Detect which cell encompasses the target text, then output its [x, y] center coordinate. 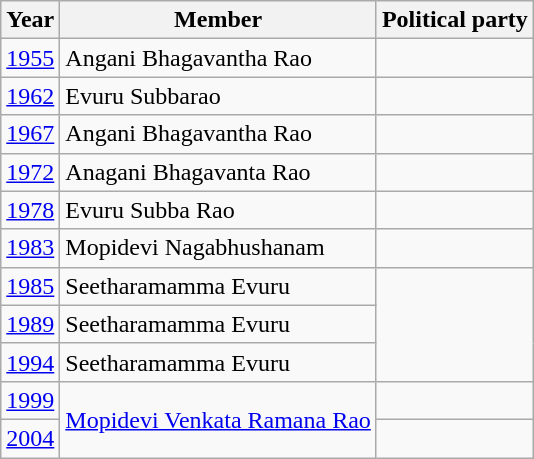
2004 [30, 438]
1978 [30, 210]
1985 [30, 286]
1994 [30, 362]
1967 [30, 134]
Evuru Subbarao [218, 96]
Anagani Bhagavanta Rao [218, 172]
Year [30, 20]
1999 [30, 400]
Political party [454, 20]
Mopidevi Nagabhushanam [218, 248]
1972 [30, 172]
Mopidevi Venkata Ramana Rao [218, 419]
Evuru Subba Rao [218, 210]
1983 [30, 248]
1955 [30, 58]
1962 [30, 96]
1989 [30, 324]
Member [218, 20]
